Provide the [x, y] coordinate of the cell's center where the given text is located.  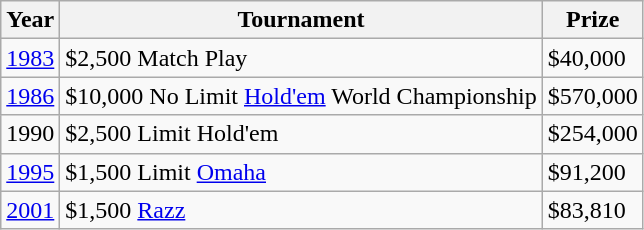
$254,000 [592, 134]
Tournament [301, 20]
$2,500 Limit Hold'em [301, 134]
$83,810 [592, 210]
$1,500 Razz [301, 210]
$570,000 [592, 96]
$91,200 [592, 172]
1986 [30, 96]
1983 [30, 58]
1990 [30, 134]
$1,500 Limit Omaha [301, 172]
$40,000 [592, 58]
$10,000 No Limit Hold'em World Championship [301, 96]
2001 [30, 210]
1995 [30, 172]
Prize [592, 20]
$2,500 Match Play [301, 58]
Year [30, 20]
